Locate the cell with the specified text and output its [x, y] center coordinate. 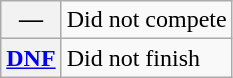
DNF [31, 58]
— [31, 20]
Did not finish [146, 58]
Did not compete [146, 20]
